Capture the cell that displays the provided text and extract its (X, Y) central coordinate. 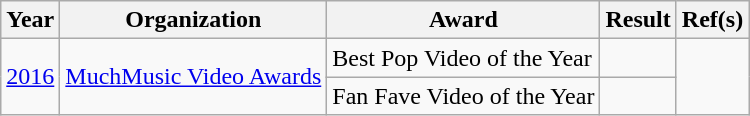
Year (30, 20)
Award (464, 20)
Fan Fave Video of the Year (464, 96)
Result (638, 20)
Best Pop Video of the Year (464, 58)
MuchMusic Video Awards (194, 77)
2016 (30, 77)
Ref(s) (712, 20)
Organization (194, 20)
